Find where the given text appears and provide that cell's center as [x, y] coordinate. 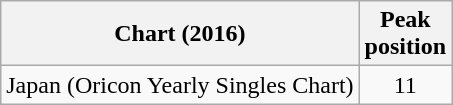
11 [405, 85]
Peakposition [405, 34]
Chart (2016) [180, 34]
Japan (Oricon Yearly Singles Chart) [180, 85]
